Identify which cell holds the provided text, then report its [x, y] central coordinate. 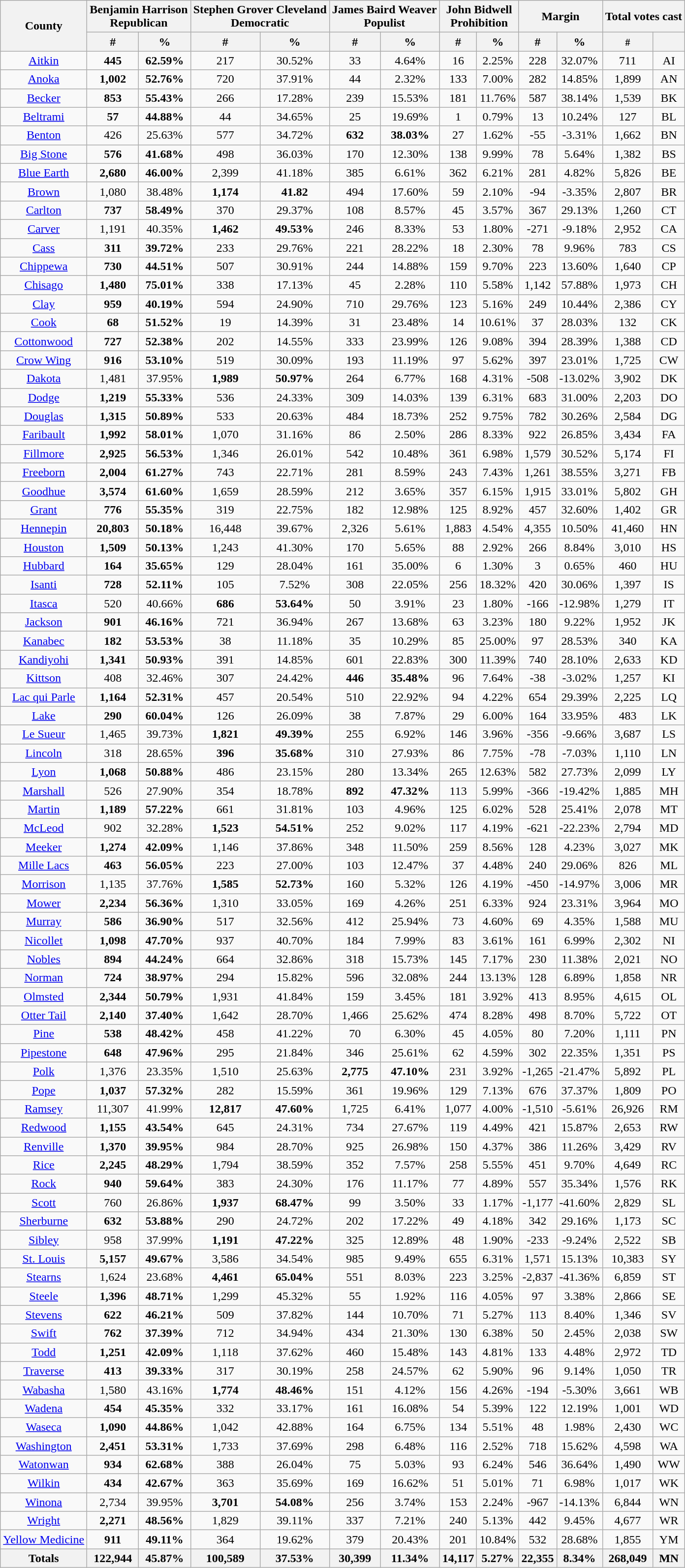
542 [355, 453]
2,522 [628, 1240]
Hubbard [44, 566]
231 [458, 1071]
58.49% [164, 210]
BR [669, 191]
Cass [44, 247]
WD [669, 1408]
JK [669, 622]
24.31% [294, 1127]
249 [537, 304]
26.86% [164, 1203]
51 [458, 1483]
Nobles [44, 959]
2,653 [628, 1127]
2,078 [628, 809]
354 [225, 790]
7.87% [410, 716]
69 [537, 922]
Becker [44, 98]
23.15% [294, 772]
386 [537, 1146]
454 [113, 1408]
5,157 [113, 1259]
586 [113, 922]
894 [113, 959]
5.03% [410, 1465]
Mille Lacs [44, 866]
1.92% [410, 1296]
1,397 [628, 585]
146 [458, 734]
144 [355, 1315]
33.05% [294, 903]
587 [537, 98]
594 [225, 304]
421 [537, 1127]
27.93% [410, 753]
1,279 [628, 603]
GR [669, 510]
8.95% [580, 996]
47.60% [294, 1109]
53.88% [164, 1221]
Big Stone [44, 154]
35.69% [294, 1483]
23.99% [410, 341]
4.12% [410, 1389]
1.17% [498, 1203]
3,902 [628, 379]
37.95% [164, 379]
59 [458, 191]
3,006 [628, 884]
WC [669, 1427]
Isanti [44, 585]
1,829 [225, 1521]
Lake [44, 716]
24.57% [410, 1371]
57.88% [580, 285]
940 [113, 1184]
KD [669, 660]
62.59% [164, 60]
ST [669, 1277]
55.35% [164, 510]
94 [458, 697]
5.13% [498, 1521]
53.53% [164, 641]
OT [669, 1015]
117 [458, 828]
15.73% [410, 959]
5.65% [410, 547]
3.57% [498, 210]
3.61% [498, 940]
536 [225, 397]
Chisago [44, 285]
41.30% [294, 547]
38.97% [164, 978]
596 [355, 978]
Kandiyohi [44, 660]
29.37% [294, 210]
517 [225, 922]
Dakota [44, 379]
892 [355, 790]
11.17% [410, 1184]
19.69% [410, 117]
6.30% [410, 1034]
510 [355, 697]
782 [537, 416]
WA [669, 1446]
1,462 [225, 229]
853 [113, 98]
985 [355, 1259]
-21.47% [580, 1071]
41.84% [294, 996]
GH [669, 491]
FI [669, 453]
Crow Wing [44, 360]
984 [225, 1146]
15.53% [410, 98]
Margin [560, 17]
13.13% [498, 978]
4.22% [498, 697]
HN [669, 528]
7.57% [410, 1165]
40.70% [294, 940]
2,680 [113, 173]
26.98% [410, 1146]
PO [669, 1090]
DK [669, 379]
YM [669, 1539]
3,574 [113, 491]
16 [458, 60]
1,659 [225, 491]
1,164 [113, 697]
1,080 [113, 191]
50.79% [164, 996]
SC [669, 1221]
WR [669, 1521]
23.35% [164, 1071]
37.99% [164, 1240]
255 [355, 734]
4.54% [498, 528]
14.03% [410, 397]
61.27% [164, 472]
13.68% [410, 622]
BS [669, 154]
445 [113, 60]
52.76% [164, 79]
DG [669, 416]
Nicollet [44, 940]
88 [458, 547]
711 [628, 60]
40.19% [164, 304]
1,315 [113, 416]
730 [113, 267]
33.01% [580, 491]
22,355 [537, 1558]
Houston [44, 547]
-450 [537, 884]
28.59% [294, 491]
18.73% [410, 416]
132 [628, 323]
24.33% [294, 397]
55.43% [164, 98]
30.26% [580, 416]
24.30% [294, 1184]
5.32% [410, 884]
267 [355, 622]
1,774 [225, 1389]
1.98% [580, 1427]
Rock [44, 1184]
123 [458, 304]
Olmsted [44, 996]
1,588 [628, 922]
-508 [537, 379]
217 [225, 60]
12.19% [580, 1408]
740 [537, 660]
29.13% [580, 210]
Todd [44, 1352]
4,598 [628, 1446]
5.58% [498, 285]
22.92% [410, 697]
150 [458, 1146]
36.03% [294, 154]
50.93% [164, 660]
HS [669, 547]
Martin [44, 809]
1,885 [628, 790]
2.92% [498, 547]
MR [669, 884]
16,448 [225, 528]
2,386 [628, 304]
557 [537, 1184]
54 [458, 1408]
388 [225, 1465]
40.35% [164, 229]
676 [537, 1090]
122 [537, 1408]
RK [669, 1184]
551 [355, 1277]
2,807 [628, 191]
16.62% [410, 1483]
2,234 [113, 903]
6.99% [580, 940]
13.34% [410, 772]
519 [225, 360]
4.64% [410, 60]
70 [355, 1034]
46.00% [164, 173]
533 [225, 416]
Lyon [44, 772]
49.39% [294, 734]
Mower [44, 903]
280 [355, 772]
7.00% [498, 79]
-3.35% [580, 191]
39.67% [294, 528]
9.75% [498, 416]
32.07% [580, 60]
37.40% [164, 1015]
3.65% [410, 491]
10.84% [498, 1539]
-9.66% [580, 734]
15.13% [580, 1259]
526 [113, 790]
37.37% [580, 1090]
9.96% [580, 247]
721 [225, 622]
52.73% [294, 884]
2.25% [498, 60]
20.63% [294, 416]
3.96% [498, 734]
340 [628, 641]
LS [669, 734]
16.08% [410, 1408]
243 [458, 472]
2.24% [498, 1502]
1,382 [628, 154]
4,677 [628, 1521]
1,465 [113, 734]
1,809 [628, 1090]
29.06% [580, 866]
1,580 [113, 1389]
2,584 [628, 416]
6.61% [410, 173]
168 [458, 379]
1,001 [628, 1408]
Goodhue [44, 491]
426 [113, 135]
1,110 [628, 753]
1,341 [113, 660]
45.35% [164, 1408]
5,892 [628, 1071]
-22.23% [580, 828]
14 [458, 323]
7.52% [294, 585]
1,173 [628, 1221]
CW [669, 360]
Freeborn [44, 472]
408 [113, 678]
1,931 [225, 996]
Clay [44, 304]
32.28% [164, 828]
5.61% [410, 528]
8.03% [410, 1277]
319 [225, 510]
19 [225, 323]
27.00% [294, 866]
27.90% [164, 790]
6.92% [410, 734]
239 [355, 98]
Grant [44, 510]
FA [669, 435]
48.71% [164, 1296]
15.87% [580, 1127]
265 [458, 772]
BK [669, 98]
1,640 [628, 267]
49.11% [164, 1539]
47.32% [410, 790]
-78 [537, 753]
31.00% [580, 397]
28.10% [580, 660]
Blue Earth [44, 173]
4.89% [498, 1184]
2,245 [113, 1165]
5.90% [498, 1371]
648 [113, 1053]
1,257 [628, 678]
10.48% [410, 453]
6.15% [498, 491]
528 [537, 809]
34.94% [294, 1333]
FB [669, 472]
720 [225, 79]
CS [669, 247]
783 [628, 247]
14,117 [458, 1558]
35.00% [410, 566]
0.65% [580, 566]
-1,510 [537, 1109]
MN [669, 1558]
BL [669, 117]
Meeker [44, 846]
56.05% [164, 866]
20,803 [113, 528]
2,633 [628, 660]
50.13% [164, 547]
1.30% [498, 566]
Wilkin [44, 1483]
337 [355, 1521]
Pope [44, 1090]
1,490 [628, 1465]
SW [669, 1333]
911 [113, 1539]
-356 [537, 734]
Murray [44, 922]
4.23% [580, 846]
934 [113, 1465]
Dodge [44, 397]
-271 [537, 229]
48.42% [164, 1034]
19.62% [294, 1539]
51.52% [164, 323]
228 [537, 60]
33.17% [294, 1408]
48.46% [294, 1389]
50.88% [164, 772]
Stephen Grover ClevelandDemocratic [260, 17]
21.30% [410, 1333]
57 [113, 117]
-14.97% [580, 884]
CT [669, 210]
383 [225, 1184]
53.31% [164, 1446]
13.60% [580, 267]
156 [458, 1389]
RC [669, 1165]
Sherburne [44, 1221]
30.91% [294, 267]
683 [537, 397]
520 [113, 603]
37.39% [164, 1333]
22.71% [294, 472]
53 [458, 229]
1.90% [498, 1240]
760 [113, 1203]
Benjamin HarrisonRepublican [139, 17]
37.82% [294, 1315]
2,925 [113, 453]
65.04% [294, 1277]
MH [669, 790]
9.49% [410, 1259]
176 [355, 1184]
294 [225, 978]
42.88% [294, 1427]
41.99% [164, 1109]
1,624 [113, 1277]
14.39% [294, 323]
7.43% [498, 472]
75.01% [164, 285]
28.68% [580, 1539]
1,189 [113, 809]
Kittson [44, 678]
5.39% [498, 1408]
122,944 [113, 1558]
47.10% [410, 1071]
10,383 [628, 1259]
4.60% [498, 922]
CP [669, 267]
57.32% [164, 1090]
1,243 [225, 547]
75 [355, 1465]
18 [458, 247]
SY [669, 1259]
28.65% [164, 753]
4,461 [225, 1277]
1,260 [628, 210]
James Baird WeaverPopulist [384, 17]
18.78% [294, 790]
Pipestone [44, 1053]
49.53% [294, 229]
35.34% [580, 1184]
Traverse [44, 1371]
25.62% [410, 1015]
1,077 [458, 1109]
11.50% [410, 846]
451 [537, 1165]
DO [669, 397]
298 [355, 1446]
28.03% [580, 323]
KA [669, 641]
3,687 [628, 734]
442 [537, 1521]
6.21% [498, 173]
826 [628, 866]
MK [669, 846]
NR [669, 978]
St. Louis [44, 1259]
268,049 [628, 1558]
-14.13% [580, 1502]
29.39% [580, 697]
39.33% [164, 1371]
11.18% [294, 641]
5.62% [498, 360]
Wright [44, 1521]
2,775 [355, 1071]
50.97% [294, 379]
23.01% [580, 360]
73 [458, 922]
5.16% [498, 304]
SL [669, 1203]
13 [537, 117]
1,915 [537, 491]
26.85% [580, 435]
LY [669, 772]
-366 [537, 790]
6.75% [410, 1427]
130 [458, 1333]
737 [113, 210]
PN [669, 1034]
53.64% [294, 603]
68.47% [294, 1203]
47.70% [164, 940]
25.94% [410, 922]
1,118 [225, 1352]
37.76% [164, 884]
1,098 [113, 940]
4.96% [410, 809]
Aitkin [44, 60]
902 [113, 828]
IT [669, 603]
295 [225, 1053]
32.86% [294, 959]
1,070 [225, 435]
2.32% [410, 79]
379 [355, 1539]
53.10% [164, 360]
5.51% [498, 1427]
1,899 [628, 79]
38.14% [580, 98]
26,926 [628, 1109]
11.39% [498, 660]
43.54% [164, 1127]
22.05% [410, 585]
Kanabec [44, 641]
Le Sueur [44, 734]
153 [458, 1502]
28.53% [580, 641]
44.24% [164, 959]
Steele [44, 1296]
County [44, 26]
30.19% [294, 1371]
4.35% [580, 922]
2,271 [113, 1521]
310 [355, 753]
NI [669, 940]
CD [669, 341]
2,225 [628, 697]
-19.42% [580, 790]
743 [225, 472]
11,307 [113, 1109]
44.86% [164, 1427]
8.84% [580, 547]
Hennepin [44, 528]
474 [458, 1015]
302 [537, 1053]
1,261 [537, 472]
2,972 [628, 1352]
48.56% [164, 1521]
50.89% [164, 416]
710 [355, 304]
1,642 [225, 1015]
1,146 [225, 846]
246 [355, 229]
KI [669, 678]
1,509 [113, 547]
Ramsey [44, 1109]
484 [355, 416]
221 [355, 247]
251 [458, 903]
49.67% [164, 1259]
576 [113, 154]
BN [669, 135]
Jackson [44, 622]
-12.98% [580, 603]
52.38% [164, 341]
233 [225, 247]
6.77% [410, 379]
Scott [44, 1203]
Anoka [44, 79]
762 [113, 1333]
61.60% [164, 491]
2,399 [225, 173]
348 [355, 846]
-13.02% [580, 379]
-7.03% [580, 753]
WW [669, 1465]
10.29% [410, 641]
Marshall [44, 790]
7.75% [498, 753]
412 [355, 922]
385 [355, 173]
193 [355, 360]
2,829 [628, 1203]
33.95% [580, 716]
4,649 [628, 1165]
Wadena [44, 1408]
538 [113, 1034]
93 [458, 1465]
37.53% [294, 1558]
29.16% [580, 1221]
160 [355, 884]
Washington [44, 1446]
317 [225, 1371]
Cook [44, 323]
CK [669, 323]
McLeod [44, 828]
56.53% [164, 453]
12.89% [410, 1240]
1,952 [628, 622]
Yellow Medicine [44, 1539]
6.24% [498, 1465]
1,155 [113, 1127]
119 [458, 1127]
463 [113, 866]
367 [537, 210]
286 [458, 435]
8.92% [498, 510]
11.34% [410, 1558]
1,579 [537, 453]
1,480 [113, 285]
1,466 [355, 1015]
3.23% [498, 622]
Polk [44, 1071]
3 [537, 566]
Rice [44, 1165]
31 [355, 323]
31.16% [294, 435]
105 [225, 585]
14.55% [294, 341]
712 [225, 1333]
8.59% [410, 472]
9.22% [580, 622]
Itasca [44, 603]
RV [669, 1146]
21.84% [294, 1053]
Beltrami [44, 117]
1,370 [113, 1146]
41.22% [294, 1034]
38.03% [410, 135]
Total votes cast [644, 17]
24.90% [294, 304]
3,964 [628, 903]
28.39% [580, 341]
44.88% [164, 117]
718 [537, 1446]
654 [537, 697]
1,042 [225, 1427]
1,396 [113, 1296]
-9.18% [580, 229]
41.18% [294, 173]
99 [355, 1203]
259 [458, 846]
Redwood [44, 1127]
37.86% [294, 846]
26.04% [294, 1465]
43.16% [164, 1389]
35.65% [164, 566]
2,952 [628, 229]
308 [355, 585]
4.59% [498, 1053]
391 [225, 660]
56.36% [164, 903]
4.82% [580, 173]
1,142 [537, 285]
62.68% [164, 1465]
1,135 [113, 884]
PS [669, 1053]
139 [458, 397]
Pine [44, 1034]
1,937 [225, 1203]
-194 [537, 1389]
10.44% [580, 304]
PL [669, 1071]
45.32% [294, 1296]
-41.36% [580, 1277]
2,430 [628, 1427]
1,111 [628, 1034]
2,326 [355, 528]
38.59% [294, 1165]
2,302 [628, 940]
77 [458, 1184]
Swift [44, 1333]
307 [225, 678]
9.08% [498, 341]
661 [225, 809]
483 [628, 716]
1,571 [537, 1259]
3,434 [628, 435]
2,794 [628, 828]
OL [669, 996]
2,866 [628, 1296]
32.46% [164, 678]
HU [669, 566]
8.70% [580, 1015]
TR [669, 1371]
28.04% [294, 566]
5.64% [580, 154]
85 [458, 641]
1,992 [113, 435]
80 [537, 1034]
LN [669, 753]
28.22% [410, 247]
916 [113, 360]
2,021 [628, 959]
47.96% [164, 1053]
1,585 [225, 884]
9.45% [580, 1521]
NO [669, 959]
32.56% [294, 922]
4.49% [498, 1127]
Douglas [44, 416]
29 [458, 716]
5.99% [498, 790]
22.75% [294, 510]
396 [225, 753]
-5.30% [580, 1389]
8.28% [498, 1015]
27 [458, 135]
2.10% [498, 191]
486 [225, 772]
6.02% [498, 809]
22.35% [580, 1053]
41.82 [294, 191]
Stearns [44, 1277]
2,451 [113, 1446]
68 [113, 323]
1,973 [628, 285]
724 [113, 978]
3,027 [628, 846]
-233 [537, 1240]
19.96% [410, 1090]
507 [225, 267]
27.73% [580, 772]
15.62% [580, 1446]
1,821 [225, 734]
601 [355, 660]
3.45% [410, 996]
664 [225, 959]
Norman [44, 978]
1,299 [225, 1296]
325 [355, 1240]
32.08% [410, 978]
901 [113, 622]
1,662 [628, 135]
1,068 [113, 772]
1,733 [225, 1446]
925 [355, 1146]
26.09% [294, 716]
655 [458, 1259]
48.29% [164, 1165]
63 [458, 622]
6.41% [410, 1109]
35.68% [294, 753]
-3.02% [580, 678]
145 [458, 959]
17.13% [294, 285]
1,090 [113, 1427]
34.72% [294, 135]
776 [113, 510]
5,826 [628, 173]
54.08% [294, 1502]
39.73% [164, 734]
CA [669, 229]
546 [537, 1465]
3,429 [628, 1146]
10.50% [580, 528]
25.41% [580, 809]
Cottonwood [44, 341]
9.99% [498, 154]
27.67% [410, 1127]
23.68% [164, 1277]
83 [458, 940]
3,701 [225, 1502]
532 [537, 1539]
7.13% [498, 1090]
Faribault [44, 435]
34.65% [294, 117]
1,219 [113, 397]
52.11% [164, 585]
9.02% [410, 828]
12.98% [410, 510]
20.54% [294, 697]
458 [225, 1034]
-41.60% [580, 1203]
-5.61% [580, 1109]
55.33% [164, 397]
397 [537, 360]
362 [458, 173]
23.48% [410, 323]
6.48% [410, 1446]
11.38% [580, 959]
734 [355, 1127]
3,010 [628, 547]
7.64% [498, 678]
39.72% [164, 247]
212 [355, 491]
SV [669, 1315]
MD [669, 828]
7.99% [410, 940]
Lac qui Parle [44, 697]
959 [113, 304]
42.67% [164, 1483]
686 [225, 603]
1,858 [628, 978]
12,817 [225, 1109]
23 [458, 603]
394 [537, 341]
LK [669, 716]
WB [669, 1389]
5.01% [498, 1483]
4.00% [498, 1109]
1,388 [628, 341]
BE [669, 173]
922 [537, 435]
1,855 [628, 1539]
Carlton [44, 210]
41.68% [164, 154]
25.61% [410, 1053]
CY [669, 304]
4,355 [537, 528]
-94 [537, 191]
-1,177 [537, 1203]
37.69% [294, 1446]
Waseca [44, 1427]
138 [458, 154]
6,844 [628, 1502]
1 [458, 117]
Totals [44, 1558]
22.83% [410, 660]
509 [225, 1315]
54.51% [294, 828]
-621 [537, 828]
47.22% [294, 1240]
958 [113, 1240]
342 [537, 1221]
8.57% [410, 210]
3.50% [410, 1203]
370 [225, 210]
Sibley [44, 1240]
446 [355, 678]
8.34% [580, 1558]
1,576 [628, 1184]
-38 [537, 678]
32.60% [580, 510]
RM [669, 1109]
937 [225, 940]
37.91% [294, 79]
15.48% [410, 1352]
728 [113, 585]
12.47% [410, 866]
Wabasha [44, 1389]
57.22% [164, 809]
34.54% [294, 1259]
1,794 [225, 1165]
18.32% [498, 585]
3.25% [498, 1277]
Benton [44, 135]
TD [669, 1352]
2.52% [498, 1446]
14.88% [410, 267]
30.06% [580, 585]
3.74% [410, 1502]
39.11% [294, 1521]
25 [355, 117]
1.62% [498, 135]
1,002 [113, 79]
SB [669, 1240]
24.42% [294, 678]
6.89% [580, 978]
24.72% [294, 1221]
8.56% [498, 846]
4.18% [498, 1221]
Brown [44, 191]
3,661 [628, 1389]
IS [669, 585]
10.61% [498, 323]
4.81% [498, 1352]
143 [458, 1352]
25.00% [498, 641]
17.28% [294, 98]
Winona [44, 1502]
44.51% [164, 267]
SE [669, 1296]
RW [669, 1127]
420 [537, 585]
15.82% [294, 978]
-9.24% [580, 1240]
5,174 [628, 453]
36.94% [294, 622]
363 [225, 1483]
1,481 [113, 379]
1,523 [225, 828]
30,399 [355, 1558]
6 [458, 566]
311 [113, 247]
60.04% [164, 716]
-166 [537, 603]
1,539 [628, 98]
-55 [537, 135]
WK [669, 1483]
CH [669, 285]
Renville [44, 1146]
37.62% [294, 1352]
John BidwellProhibition [479, 17]
300 [458, 660]
50.18% [164, 528]
1,402 [628, 510]
2,734 [113, 1502]
184 [355, 940]
1,017 [628, 1483]
5.55% [498, 1165]
1,251 [113, 1352]
26.01% [294, 453]
35.48% [410, 678]
230 [537, 959]
364 [225, 1539]
4.37% [498, 1146]
2,038 [628, 1333]
1,989 [225, 379]
58.01% [164, 435]
46.21% [164, 1315]
577 [225, 135]
17.60% [410, 191]
309 [355, 397]
352 [355, 1165]
35 [355, 641]
727 [113, 341]
Morrison [44, 884]
1,376 [113, 1071]
Otter Tail [44, 1015]
1,050 [628, 1371]
4.31% [498, 379]
582 [537, 772]
1,274 [113, 846]
2.28% [410, 285]
1,883 [458, 528]
12.63% [498, 772]
622 [113, 1315]
3.38% [580, 1296]
134 [458, 1427]
11.26% [580, 1146]
36.90% [164, 922]
3.91% [410, 603]
-3.31% [580, 135]
AI [669, 60]
338 [225, 285]
180 [537, 622]
494 [355, 191]
1,310 [225, 903]
45.87% [164, 1558]
20.43% [410, 1539]
MT [669, 809]
1,351 [628, 1053]
127 [628, 117]
LQ [669, 697]
MU [669, 922]
38.55% [580, 472]
Fillmore [44, 453]
4,615 [628, 996]
6.38% [498, 1333]
31.81% [294, 809]
2,203 [628, 397]
10.70% [410, 1315]
41,460 [628, 528]
-2,837 [537, 1277]
15.59% [294, 1090]
3,271 [628, 472]
17.22% [410, 1221]
6.33% [498, 903]
30.09% [294, 360]
AN [669, 79]
924 [537, 903]
346 [355, 1053]
264 [355, 379]
1,510 [225, 1071]
6.00% [498, 716]
-1,265 [537, 1071]
-967 [537, 1502]
Stevens [44, 1315]
38.48% [164, 191]
10.24% [580, 117]
23.31% [580, 903]
2.45% [580, 1333]
2,004 [113, 472]
0.79% [498, 117]
Chippewa [44, 267]
11.76% [498, 98]
7.20% [580, 1034]
55 [355, 1296]
Carver [44, 229]
40.66% [164, 603]
7.21% [410, 1521]
WN [669, 1502]
MO [669, 903]
2,140 [113, 1015]
5,802 [628, 491]
100,589 [225, 1558]
36.64% [580, 1465]
357 [458, 491]
9.14% [580, 1371]
Lincoln [44, 753]
ML [669, 866]
12.30% [410, 154]
332 [225, 1408]
6,859 [628, 1277]
1,037 [113, 1090]
8.40% [580, 1315]
2.50% [410, 435]
3,586 [225, 1259]
1,174 [225, 191]
2,099 [628, 772]
2,344 [113, 996]
333 [355, 341]
49 [458, 1221]
7.17% [498, 959]
201 [458, 1539]
108 [355, 210]
110 [458, 285]
11.19% [410, 360]
52.31% [164, 697]
151 [355, 1389]
Watonwan [44, 1465]
59.64% [164, 1184]
2.30% [498, 247]
46.16% [164, 622]
645 [225, 1127]
5,722 [628, 1015]
